Output the [X, Y] coordinate of the center of the cell containing the given text.  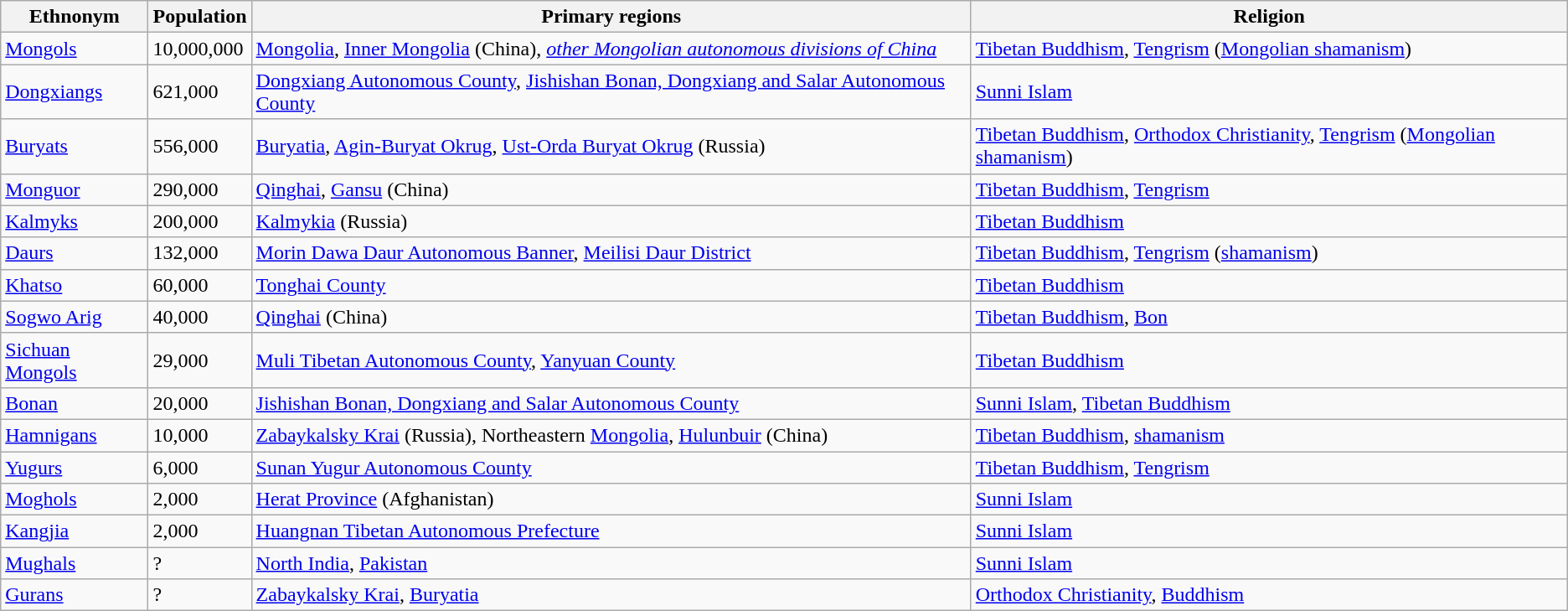
Qinghai (China) [611, 317]
Buryats [75, 146]
Tibetan Buddhism, shamanism [1269, 435]
10,000,000 [199, 49]
Tibetan Buddhism, Orthodox Christianity, Tengrism (Mongolian shamanism) [1269, 146]
Sogwo Arig [75, 317]
Monguor [75, 189]
Tibetan Buddhism, Tengrism (Mongolian shamanism) [1269, 49]
Orthodox Christianity, Buddhism [1269, 595]
Yugurs [75, 467]
40,000 [199, 317]
Kangjia [75, 531]
Herat Province (Afghanistan) [611, 500]
6,000 [199, 467]
200,000 [199, 221]
Buryatia, Agin-Buryat Okrug, Ust-Orda Buryat Okrug (Russia) [611, 146]
20,000 [199, 403]
Dongxiangs [75, 92]
Dongxiang Autonomous County, Jishishan Bonan, Dongxiang and Salar Autonomous County [611, 92]
Tonghai County [611, 285]
Mughals [75, 563]
556,000 [199, 146]
Mongols [75, 49]
Sunni Islam, Tibetan Buddhism [1269, 403]
621,000 [199, 92]
Sunan Yugur Autonomous County [611, 467]
Kalmykia (Russia) [611, 221]
Khatso [75, 285]
Muli Tibetan Autonomous County, Yanyuan County [611, 360]
Gurans [75, 595]
Religion [1269, 17]
Primary regions [611, 17]
Kalmyks [75, 221]
Sichuan Mongols [75, 360]
60,000 [199, 285]
Ethnonym [75, 17]
Zabaykalsky Krai, Buryatia [611, 595]
Daurs [75, 253]
Tibetan Buddhism, Bon [1269, 317]
Morin Dawa Daur Autonomous Banner, Meilisi Daur District [611, 253]
Bonan [75, 403]
Qinghai, Gansu (China) [611, 189]
29,000 [199, 360]
Huangnan Tibetan Autonomous Prefecture [611, 531]
290,000 [199, 189]
Hamnigans [75, 435]
Population [199, 17]
Zabaykalsky Krai (Russia), Northeastern Mongolia, Hulunbuir (China) [611, 435]
North India, Pakistan [611, 563]
132,000 [199, 253]
Tibetan Buddhism, Tengrism (shamanism) [1269, 253]
10,000 [199, 435]
Mongolia, Inner Mongolia (China), other Mongolian autonomous divisions of China [611, 49]
Moghols [75, 500]
Jishishan Bonan, Dongxiang and Salar Autonomous County [611, 403]
